From the cell containing the given text, extract its center point as (X, Y) coordinate. 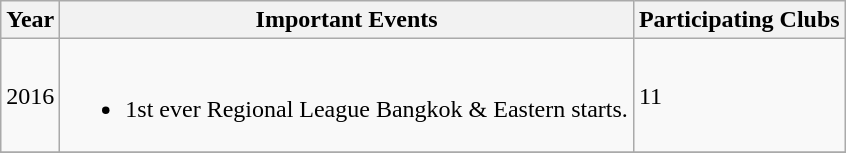
Participating Clubs (739, 20)
2016 (30, 96)
Year (30, 20)
1st ever Regional League Bangkok & Eastern starts. (347, 96)
11 (739, 96)
Important Events (347, 20)
